Detect which cell encompasses the target text, then output its [X, Y] center coordinate. 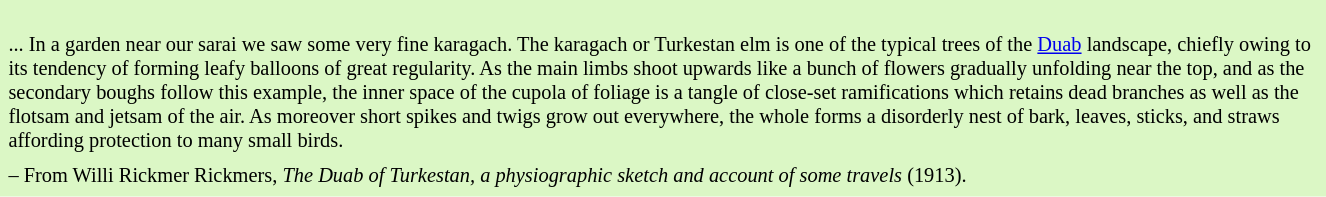
– From Willi Rickmer Rickmers, The Duab of Turkestan, a physiographic sketch and account of some travels (1913). [663, 176]
